Extract the [x, y] coordinate from the center of the cell holding the provided text.  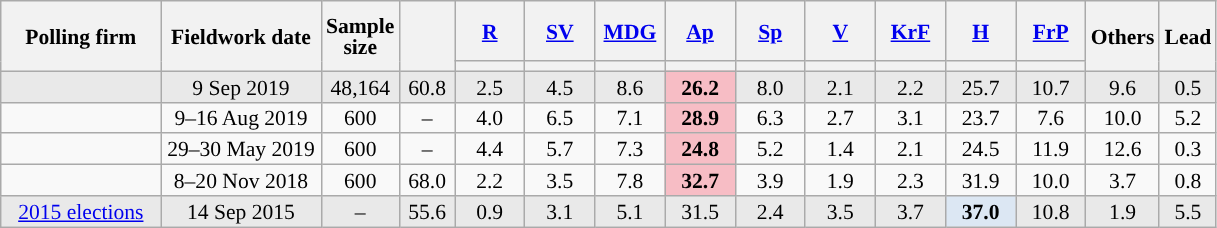
55.6 [426, 212]
11.9 [1051, 150]
31.9 [980, 180]
10.7 [1051, 86]
3.9 [770, 180]
32.7 [700, 180]
2.7 [840, 118]
5.5 [1188, 212]
1.4 [840, 150]
31.5 [700, 212]
28.9 [700, 118]
60.8 [426, 86]
48,164 [360, 86]
FrP [1051, 31]
KrF [910, 31]
7.8 [630, 180]
10.8 [1051, 212]
8.0 [770, 86]
68.0 [426, 180]
Lead [1188, 36]
0.8 [1188, 180]
0.3 [1188, 150]
6.3 [770, 118]
25.7 [980, 86]
6.5 [560, 118]
H [980, 31]
2015 elections [81, 212]
2.3 [910, 180]
Polling firm [81, 36]
26.2 [700, 86]
5.1 [630, 212]
5.7 [560, 150]
9–16 Aug 2019 [241, 118]
Fieldwork date [241, 36]
0.9 [490, 212]
29–30 May 2019 [241, 150]
4.4 [490, 150]
4.5 [560, 86]
Others [1123, 36]
12.6 [1123, 150]
9 Sep 2019 [241, 86]
7.6 [1051, 118]
Ap [700, 31]
24.8 [700, 150]
R [490, 31]
9.6 [1123, 86]
V [840, 31]
14 Sep 2015 [241, 212]
Sp [770, 31]
0.5 [1188, 86]
4.0 [490, 118]
24.5 [980, 150]
7.1 [630, 118]
2.4 [770, 212]
SV [560, 31]
2.5 [490, 86]
7.3 [630, 150]
8.6 [630, 86]
37.0 [980, 212]
MDG [630, 31]
23.7 [980, 118]
8–20 Nov 2018 [241, 180]
Samplesize [360, 36]
